Provide the [X, Y] coordinate of the cell's center where the given text is located.  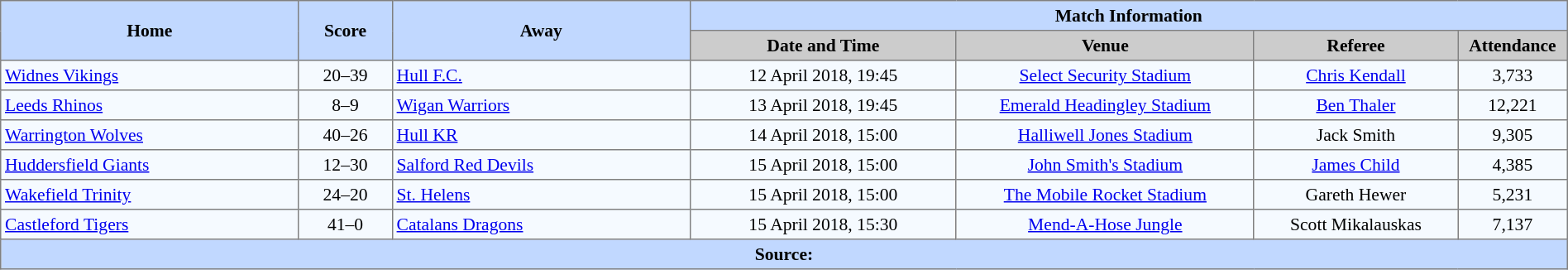
Match Information [1128, 16]
Castleford Tigers [150, 224]
James Child [1355, 165]
Home [150, 31]
Hull KR [541, 135]
Mend-A-Hose Jungle [1105, 224]
4,385 [1513, 165]
Salford Red Devils [541, 165]
The Mobile Rocket Stadium [1105, 195]
13 April 2018, 19:45 [823, 105]
Ben Thaler [1355, 105]
Date and Time [823, 46]
40–26 [346, 135]
9,305 [1513, 135]
Jack Smith [1355, 135]
Scott Mikalauskas [1355, 224]
Leeds Rhinos [150, 105]
Warrington Wolves [150, 135]
24–20 [346, 195]
Hull F.C. [541, 75]
Gareth Hewer [1355, 195]
7,137 [1513, 224]
12 April 2018, 19:45 [823, 75]
Referee [1355, 46]
3,733 [1513, 75]
Catalans Dragons [541, 224]
Emerald Headingley Stadium [1105, 105]
15 April 2018, 15:30 [823, 224]
5,231 [1513, 195]
John Smith's Stadium [1105, 165]
Source: [784, 254]
20–39 [346, 75]
Halliwell Jones Stadium [1105, 135]
Venue [1105, 46]
12–30 [346, 165]
St. Helens [541, 195]
Wakefield Trinity [150, 195]
12,221 [1513, 105]
Chris Kendall [1355, 75]
Huddersfield Giants [150, 165]
8–9 [346, 105]
41–0 [346, 224]
14 April 2018, 15:00 [823, 135]
Wigan Warriors [541, 105]
Attendance [1513, 46]
Away [541, 31]
Score [346, 31]
Select Security Stadium [1105, 75]
Widnes Vikings [150, 75]
